Determine the [x, y] coordinate at the center of the cell enclosing the given text.  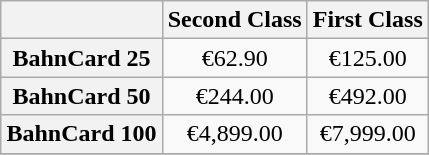
Second Class [234, 20]
€4,899.00 [234, 134]
€244.00 [234, 96]
€125.00 [368, 58]
BahnCard 100 [82, 134]
€492.00 [368, 96]
€7,999.00 [368, 134]
First Class [368, 20]
€62.90 [234, 58]
BahnCard 25 [82, 58]
BahnCard 50 [82, 96]
